Provide the [x, y] coordinate of the cell's center where the given text is located.  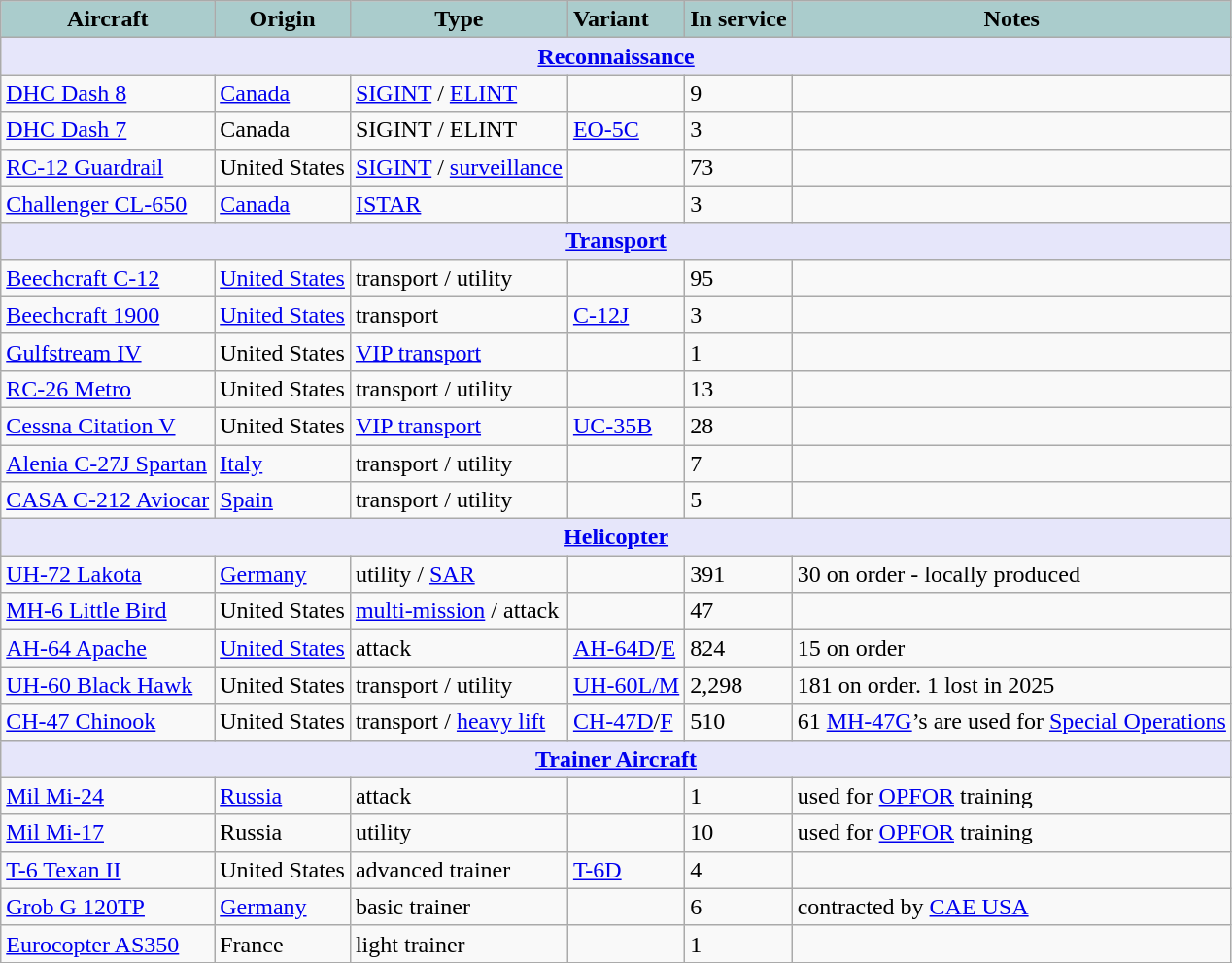
Beechcraft C-12 [108, 278]
Transport [616, 241]
ISTAR [459, 204]
15 on order [1011, 648]
Challenger CL-650 [108, 204]
9 [738, 93]
391 [738, 574]
5 [738, 500]
510 [738, 722]
UH-60 Black Hawk [108, 685]
47 [738, 611]
C-12J [626, 315]
transport [459, 315]
EO-5C [626, 130]
Spain [283, 500]
73 [738, 167]
MH-6 Little Bird [108, 611]
Reconnaissance [616, 56]
2,298 [738, 685]
13 [738, 389]
Origin [283, 19]
light trainer [459, 944]
UC-35B [626, 426]
advanced trainer [459, 870]
Type [459, 19]
6 [738, 907]
Notes [1011, 19]
DHC Dash 7 [108, 130]
utility / SAR [459, 574]
basic trainer [459, 907]
transport / heavy lift [459, 722]
AH-64 Apache [108, 648]
Cessna Citation V [108, 426]
CH-47D/F [626, 722]
Helicopter [616, 537]
181 on order. 1 lost in 2025 [1011, 685]
Mil Mi-17 [108, 833]
Eurocopter AS350 [108, 944]
Italy [283, 464]
95 [738, 278]
7 [738, 464]
UH-60L/M [626, 685]
contracted by CAE USA [1011, 907]
28 [738, 426]
multi-mission / attack [459, 611]
France [283, 944]
30 on order - locally produced [1011, 574]
DHC Dash 8 [108, 93]
CASA C-212 Aviocar [108, 500]
utility [459, 833]
Mil Mi-24 [108, 796]
T-6 Texan II [108, 870]
Beechcraft 1900 [108, 315]
SIGINT / surveillance [459, 167]
Alenia C-27J Spartan [108, 464]
RC-26 Metro [108, 389]
UH-72 Lakota [108, 574]
In service [738, 19]
CH-47 Chinook [108, 722]
Trainer Aircraft [616, 759]
61 MH-47G’s are used for Special Operations [1011, 722]
Gulfstream IV [108, 352]
824 [738, 648]
Aircraft [108, 19]
Grob G 120TP [108, 907]
4 [738, 870]
Variant [626, 19]
AH-64D/E [626, 648]
T-6D [626, 870]
10 [738, 833]
RC-12 Guardrail [108, 167]
